Capture the cell that displays the provided text and extract its (x, y) central coordinate. 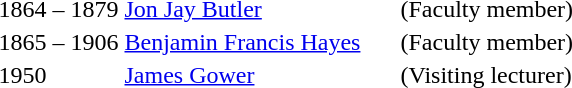
Benjamin Francis Hayes (260, 42)
